Identify which cell holds the provided text, then report its (X, Y) central coordinate. 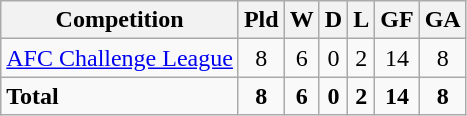
D (333, 20)
W (302, 20)
GF (397, 20)
L (362, 20)
GA (442, 20)
Total (120, 96)
AFC Challenge League (120, 58)
Competition (120, 20)
Pld (261, 20)
